Return (X, Y) of the center of cell containing provided text 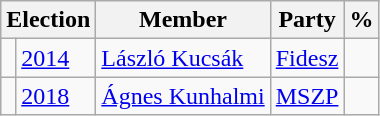
Member (183, 20)
László Kucsák (183, 58)
Party (307, 20)
Fidesz (307, 58)
MSZP (307, 96)
Ágnes Kunhalmi (183, 96)
Election (48, 20)
2014 (56, 58)
2018 (56, 96)
% (362, 20)
